Locate the cell with the specified text and output its (x, y) center coordinate. 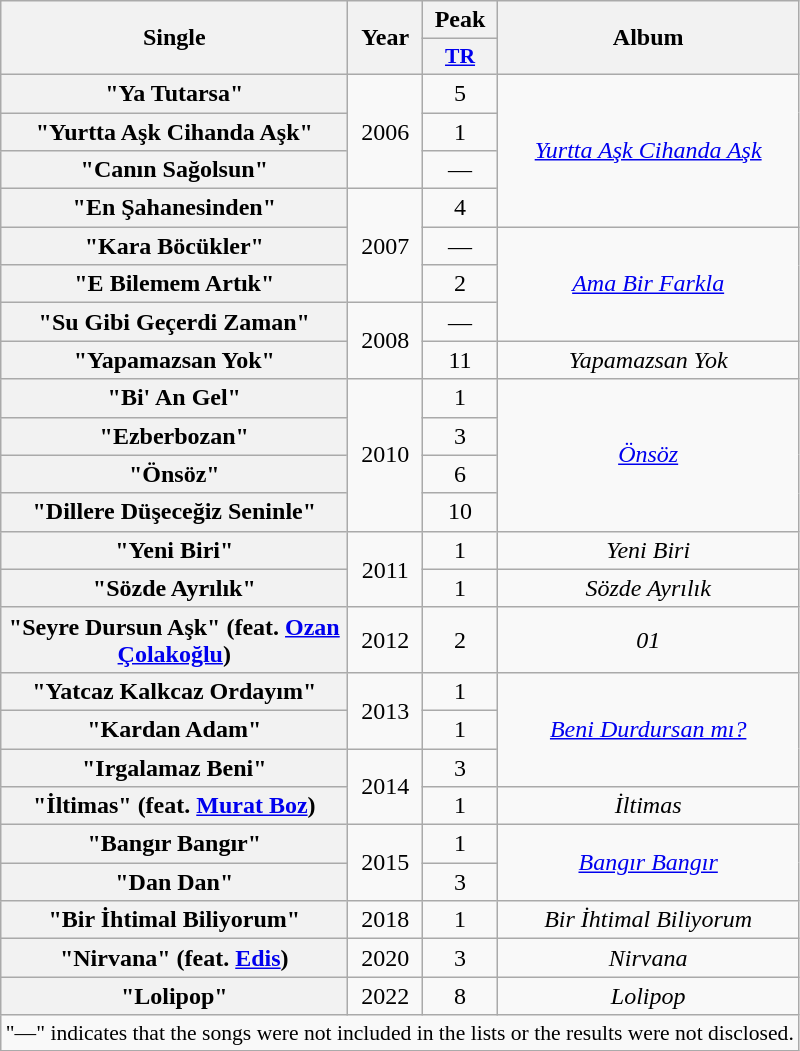
4 (460, 208)
2018 (386, 920)
"Bi' An Gel" (174, 398)
2014 (386, 786)
Ama Bir Farkla (648, 284)
6 (460, 474)
"Bir İhtimal Biliyorum" (174, 920)
2013 (386, 710)
"Yatcaz Kalkcaz Ordayım" (174, 691)
"Ya Tutarsa" (174, 93)
Peak (460, 20)
"Irgalamaz Beni" (174, 767)
2010 (386, 455)
Yurtta Aşk Cihanda Aşk (648, 150)
"Kardan Adam" (174, 729)
"İltimas" (feat. Murat Boz) (174, 806)
11 (460, 360)
01 (648, 640)
10 (460, 512)
"En Şahanesinden" (174, 208)
2022 (386, 996)
2015 (386, 863)
"Yurtta Aşk Cihanda Aşk" (174, 131)
Year (386, 38)
Album (648, 38)
"Sözde Ayrılık" (174, 588)
2011 (386, 569)
"E Bilemem Artık" (174, 284)
"Önsöz" (174, 474)
"Canın Sağolsun" (174, 170)
5 (460, 93)
"Su Gibi Geçerdi Zaman" (174, 322)
2012 (386, 640)
2020 (386, 958)
"Yeni Biri" (174, 550)
"Lolipop" (174, 996)
"Dillere Düşeceğiz Seninle" (174, 512)
Beni Durdursan mı? (648, 729)
"Bangır Bangır" (174, 844)
Lolipop (648, 996)
2007 (386, 246)
"—" indicates that the songs were not included in the lists or the results were not disclosed. (400, 1033)
"Kara Böcükler" (174, 246)
TR (460, 57)
2008 (386, 341)
"Dan Dan" (174, 882)
"Nirvana" (feat. Edis) (174, 958)
Bir İhtimal Biliyorum (648, 920)
İltimas (648, 806)
Önsöz (648, 455)
"Ezberbozan" (174, 436)
2006 (386, 131)
Nirvana (648, 958)
"Yapamazsan Yok" (174, 360)
Yapamazsan Yok (648, 360)
Sözde Ayrılık (648, 588)
Yeni Biri (648, 550)
"Seyre Dursun Aşk" (feat. Ozan Çolakoğlu) (174, 640)
Single (174, 38)
Bangır Bangır (648, 863)
8 (460, 996)
